For the text-containing cell, return its midpoint in (X, Y) coordinate format. 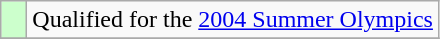
Qualified for the 2004 Summer Olympics (233, 20)
